Find where the given text appears and provide that cell's center as [X, Y] coordinate. 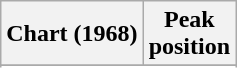
Chart (1968) [72, 34]
Peakposition [189, 34]
